Output the [X, Y] coordinate of the center of the cell containing the given text.  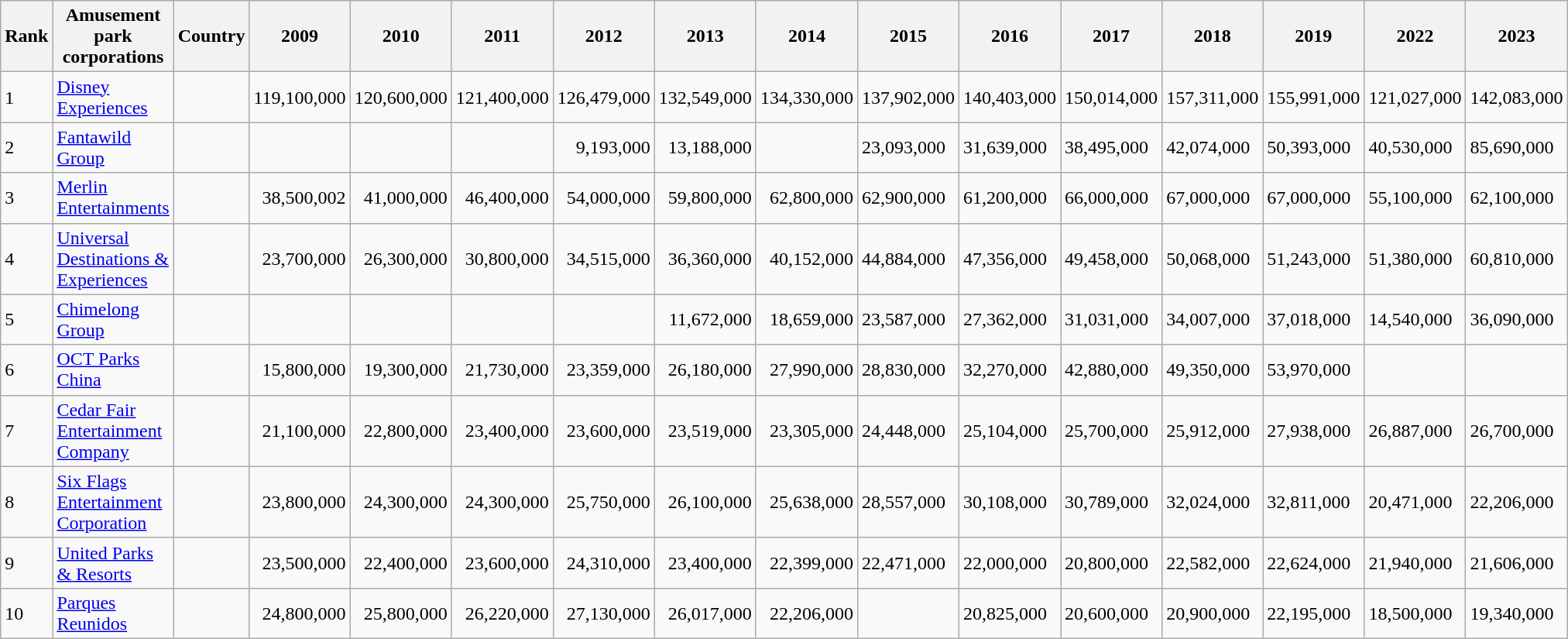
20,600,000 [1112, 613]
53,970,000 [1313, 370]
9,193,000 [604, 147]
36,090,000 [1516, 319]
26,887,000 [1415, 431]
20,471,000 [1415, 502]
31,031,000 [1112, 319]
22,400,000 [401, 562]
15,800,000 [300, 370]
21,730,000 [502, 370]
3 [26, 198]
2017 [1112, 36]
40,152,000 [807, 259]
157,311,000 [1213, 98]
23,587,000 [908, 319]
28,557,000 [908, 502]
46,400,000 [502, 198]
2012 [604, 36]
59,800,000 [705, 198]
2019 [1313, 36]
26,100,000 [705, 502]
21,940,000 [1415, 562]
24,310,000 [604, 562]
137,902,000 [908, 98]
Merlin Entertainments [113, 198]
Cedar Fair Entertainment Company [113, 431]
2022 [1415, 36]
Rank [26, 36]
1 [26, 98]
Country [211, 36]
22,399,000 [807, 562]
66,000,000 [1112, 198]
22,471,000 [908, 562]
62,800,000 [807, 198]
2014 [807, 36]
32,811,000 [1313, 502]
34,515,000 [604, 259]
20,800,000 [1112, 562]
23,093,000 [908, 147]
23,305,000 [807, 431]
19,300,000 [401, 370]
Chimelong Group [113, 319]
22,195,000 [1313, 613]
25,104,000 [1010, 431]
38,500,002 [300, 198]
25,750,000 [604, 502]
8 [26, 502]
24,800,000 [300, 613]
85,690,000 [1516, 147]
150,014,000 [1112, 98]
47,356,000 [1010, 259]
34,007,000 [1213, 319]
21,606,000 [1516, 562]
27,362,000 [1010, 319]
61,200,000 [1010, 198]
25,800,000 [401, 613]
41,000,000 [401, 198]
26,180,000 [705, 370]
119,100,000 [300, 98]
23,359,000 [604, 370]
19,340,000 [1516, 613]
31,639,000 [1010, 147]
23,519,000 [705, 431]
13,188,000 [705, 147]
30,789,000 [1112, 502]
27,130,000 [604, 613]
18,659,000 [807, 319]
126,479,000 [604, 98]
25,700,000 [1112, 431]
4 [26, 259]
49,350,000 [1213, 370]
Fantawild Group [113, 147]
44,884,000 [908, 259]
26,300,000 [401, 259]
26,700,000 [1516, 431]
21,100,000 [300, 431]
50,393,000 [1313, 147]
20,825,000 [1010, 613]
25,638,000 [807, 502]
OCT Parks China [113, 370]
26,017,000 [705, 613]
Disney Experiences [113, 98]
Amusement park corporations [113, 36]
2013 [705, 36]
2018 [1213, 36]
2015 [908, 36]
2011 [502, 36]
2023 [1516, 36]
132,549,000 [705, 98]
22,800,000 [401, 431]
2 [26, 147]
37,018,000 [1313, 319]
Parques Reunidos [113, 613]
50,068,000 [1213, 259]
18,500,000 [1415, 613]
134,330,000 [807, 98]
22,582,000 [1213, 562]
27,990,000 [807, 370]
30,108,000 [1010, 502]
155,991,000 [1313, 98]
32,024,000 [1213, 502]
140,403,000 [1010, 98]
Universal Destinations & Experiences [113, 259]
14,540,000 [1415, 319]
9 [26, 562]
51,243,000 [1313, 259]
49,458,000 [1112, 259]
55,100,000 [1415, 198]
24,448,000 [908, 431]
2016 [1010, 36]
54,000,000 [604, 198]
22,624,000 [1313, 562]
11,672,000 [705, 319]
40,530,000 [1415, 147]
23,800,000 [300, 502]
60,810,000 [1516, 259]
20,900,000 [1213, 613]
26,220,000 [502, 613]
United Parks & Resorts [113, 562]
22,000,000 [1010, 562]
62,100,000 [1516, 198]
23,500,000 [300, 562]
42,074,000 [1213, 147]
32,270,000 [1010, 370]
51,380,000 [1415, 259]
27,938,000 [1313, 431]
23,700,000 [300, 259]
38,495,000 [1112, 147]
10 [26, 613]
36,360,000 [705, 259]
121,027,000 [1415, 98]
7 [26, 431]
120,600,000 [401, 98]
42,880,000 [1112, 370]
25,912,000 [1213, 431]
2010 [401, 36]
142,083,000 [1516, 98]
30,800,000 [502, 259]
2009 [300, 36]
5 [26, 319]
62,900,000 [908, 198]
Six Flags Entertainment Corporation [113, 502]
121,400,000 [502, 98]
28,830,000 [908, 370]
6 [26, 370]
